Return (x, y) of the center of cell containing provided text 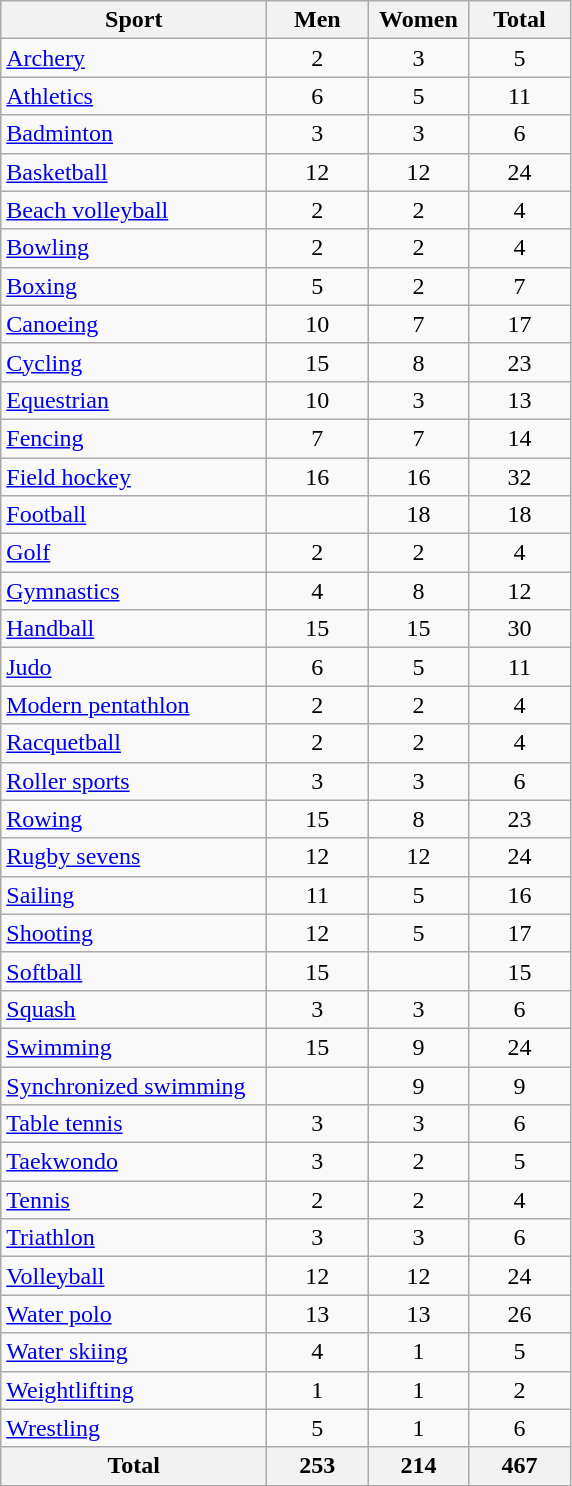
Softball (134, 971)
Shooting (134, 933)
Water polo (134, 1314)
Triathlon (134, 1238)
Squash (134, 1009)
Equestrian (134, 400)
Field hockey (134, 477)
Gymnastics (134, 591)
Women (418, 20)
Bowling (134, 248)
Badminton (134, 134)
Table tennis (134, 1124)
Canoeing (134, 324)
Judo (134, 667)
26 (520, 1314)
Football (134, 515)
Volleyball (134, 1276)
Synchronized swimming (134, 1085)
Rowing (134, 819)
Handball (134, 629)
Rugby sevens (134, 857)
32 (520, 477)
30 (520, 629)
Roller sports (134, 781)
Modern pentathlon (134, 705)
Sport (134, 20)
Archery (134, 58)
Taekwondo (134, 1162)
Men (318, 20)
Tennis (134, 1200)
253 (318, 1466)
Athletics (134, 96)
Basketball (134, 172)
Sailing (134, 895)
Racquetball (134, 743)
Water skiing (134, 1352)
Cycling (134, 362)
Boxing (134, 286)
467 (520, 1466)
Wrestling (134, 1428)
214 (418, 1466)
Beach volleyball (134, 210)
14 (520, 438)
Swimming (134, 1047)
Golf (134, 553)
Weightlifting (134, 1390)
Fencing (134, 438)
